Capture the cell that displays the provided text and extract its [X, Y] central coordinate. 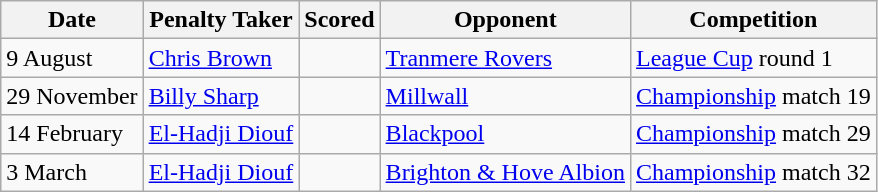
Chris Brown [221, 58]
29 November [72, 96]
Championship match 19 [753, 96]
Date [72, 20]
Blackpool [505, 134]
Penalty Taker [221, 20]
9 August [72, 58]
League Cup round 1 [753, 58]
Brighton & Hove Albion [505, 172]
Championship match 29 [753, 134]
3 March [72, 172]
Opponent [505, 20]
Tranmere Rovers [505, 58]
14 February [72, 134]
Millwall [505, 96]
Scored [340, 20]
Competition [753, 20]
Championship match 32 [753, 172]
Billy Sharp [221, 96]
